For the text-containing cell, return its midpoint in [x, y] coordinate format. 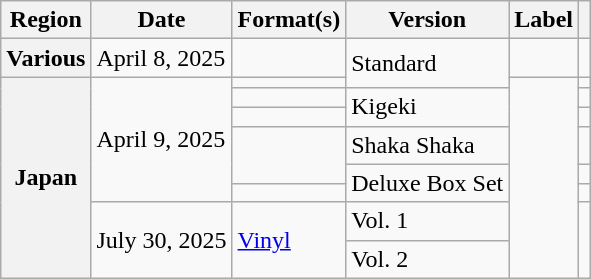
Kigeki [428, 107]
Vinyl [289, 240]
Label [544, 20]
Date [162, 20]
Japan [46, 178]
Standard [428, 64]
Deluxe Box Set [428, 183]
Version [428, 20]
Vol. 1 [428, 221]
April 8, 2025 [162, 58]
July 30, 2025 [162, 240]
April 9, 2025 [162, 140]
Vol. 2 [428, 259]
Region [46, 20]
Format(s) [289, 20]
Various [46, 58]
Shaka Shaka [428, 145]
